From the cell containing the given text, extract its center point as [x, y] coordinate. 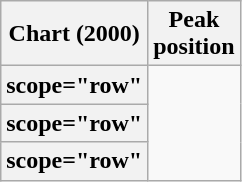
Chart (2000) [74, 34]
Peakposition [194, 34]
